Find where the given text appears and provide that cell's center as [X, Y] coordinate. 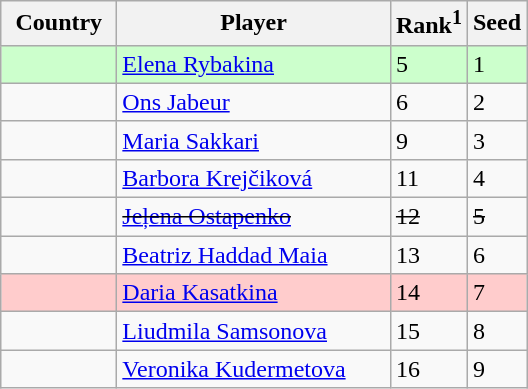
1 [496, 64]
13 [428, 255]
Barbora Krejčiková [254, 178]
4 [496, 178]
Elena Rybakina [254, 64]
3 [496, 140]
15 [428, 331]
14 [428, 293]
Jeļena Ostapenko [254, 217]
Daria Kasatkina [254, 293]
2 [496, 102]
Veronika Kudermetova [254, 369]
Player [254, 24]
Maria Sakkari [254, 140]
Liudmila Samsonova [254, 331]
16 [428, 369]
Beatriz Haddad Maia [254, 255]
Country [59, 24]
Seed [496, 24]
12 [428, 217]
Rank1 [428, 24]
11 [428, 178]
7 [496, 293]
8 [496, 331]
Ons Jabeur [254, 102]
